Return [X, Y] of the center of cell containing provided text 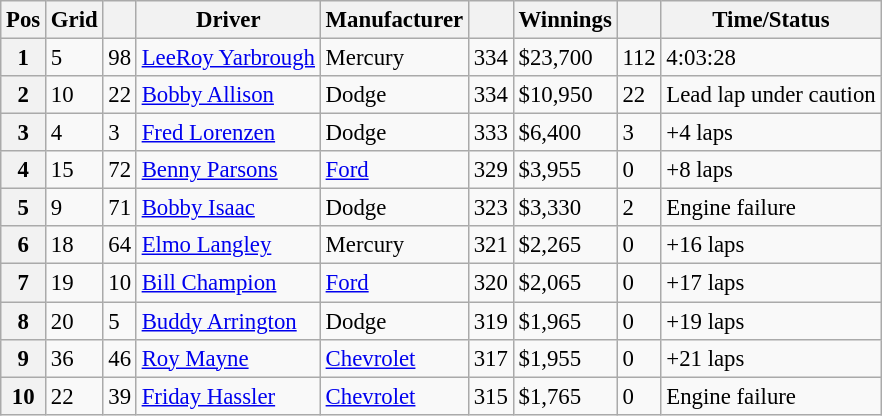
315 [490, 396]
320 [490, 283]
4:03:28 [771, 58]
+21 laps [771, 358]
Elmo Langley [228, 245]
18 [74, 245]
$6,400 [565, 133]
$2,265 [565, 245]
39 [120, 396]
112 [639, 58]
Pos [24, 20]
8 [24, 321]
317 [490, 358]
329 [490, 170]
Bobby Allison [228, 95]
6 [24, 245]
$1,765 [565, 396]
Driver [228, 20]
+4 laps [771, 133]
71 [120, 208]
20 [74, 321]
$23,700 [565, 58]
7 [24, 283]
$1,965 [565, 321]
72 [120, 170]
Roy Mayne [228, 358]
15 [74, 170]
36 [74, 358]
Buddy Arrington [228, 321]
Winnings [565, 20]
323 [490, 208]
98 [120, 58]
$1,955 [565, 358]
LeeRoy Yarbrough [228, 58]
+8 laps [771, 170]
321 [490, 245]
64 [120, 245]
319 [490, 321]
Grid [74, 20]
Bobby Isaac [228, 208]
$2,065 [565, 283]
19 [74, 283]
46 [120, 358]
Fred Lorenzen [228, 133]
$3,955 [565, 170]
Benny Parsons [228, 170]
Manufacturer [394, 20]
Time/Status [771, 20]
Bill Champion [228, 283]
$10,950 [565, 95]
+19 laps [771, 321]
1 [24, 58]
+16 laps [771, 245]
Friday Hassler [228, 396]
+17 laps [771, 283]
Lead lap under caution [771, 95]
333 [490, 133]
$3,330 [565, 208]
